Find where the given text appears and provide that cell's center as (X, Y) coordinate. 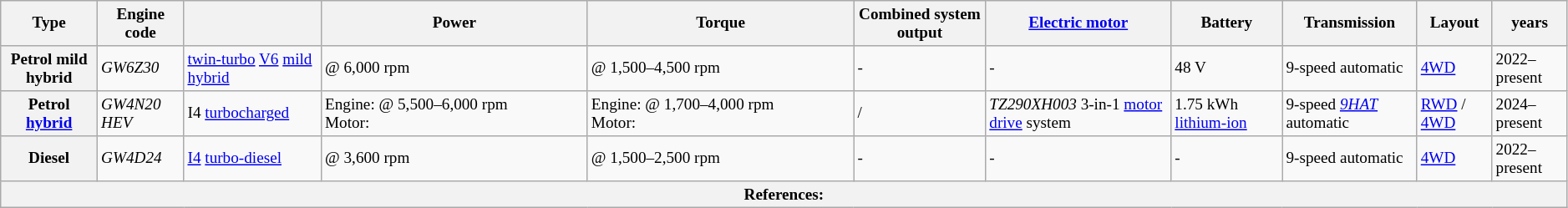
Layout (1454, 23)
2024–present (1530, 114)
Engine: @ 1,700–4,000 rpmMotor: (720, 114)
48 V (1226, 68)
References: (784, 195)
Type (49, 23)
I4 turbocharged (252, 114)
Petrol hybrid (49, 114)
GW4D24 (140, 159)
@ 6,000 rpm (454, 68)
Petrol mild hybrid (49, 68)
GW4N20 HEV (140, 114)
1.75 kWh lithium-ion (1226, 114)
TZ290XH003 3-in-1 motor drive system (1078, 114)
@ 1,500–2,500 rpm (720, 159)
Electric motor (1078, 23)
twin-turbo V6 mild hybrid (252, 68)
Transmission (1350, 23)
Combined system output (920, 23)
Torque (720, 23)
Battery (1226, 23)
Engine code (140, 23)
@ 1,500–4,500 rpm (720, 68)
RWD / 4WD (1454, 114)
Engine: @ 5,500–6,000 rpmMotor: (454, 114)
I4 turbo-diesel (252, 159)
9-speed 9HAT automatic (1350, 114)
@ 3,600 rpm (454, 159)
Diesel (49, 159)
Power (454, 23)
GW6Z30 (140, 68)
years (1530, 23)
/ (920, 114)
